Determine the (x, y) coordinate at the center of the cell enclosing the given text.  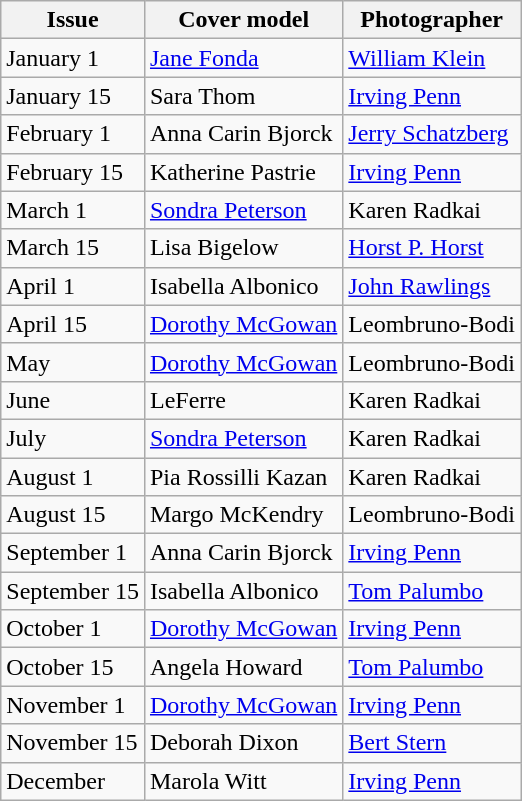
January 1 (73, 58)
Lisa Bigelow (243, 248)
Katherine Pastrie (243, 172)
Angela Howard (243, 667)
Pia Rossilli Kazan (243, 477)
LeFerre (243, 400)
Horst P. Horst (432, 248)
September 1 (73, 553)
Deborah Dixon (243, 743)
December (73, 781)
March 15 (73, 248)
October 1 (73, 629)
July (73, 438)
September 15 (73, 591)
May (73, 362)
November 1 (73, 705)
Issue (73, 20)
William Klein (432, 58)
March 1 (73, 210)
February 1 (73, 134)
John Rawlings (432, 286)
February 15 (73, 172)
Jane Fonda (243, 58)
Sara Thom (243, 96)
Marola Witt (243, 781)
November 15 (73, 743)
Cover model (243, 20)
August 15 (73, 515)
April 15 (73, 324)
Margo McKendry (243, 515)
January 15 (73, 96)
August 1 (73, 477)
October 15 (73, 667)
June (73, 400)
Bert Stern (432, 743)
Jerry Schatzberg (432, 134)
Photographer (432, 20)
April 1 (73, 286)
